For the text-containing cell, return its midpoint in (X, Y) coordinate format. 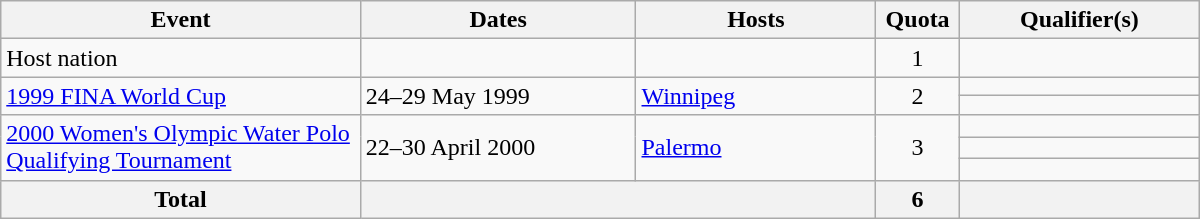
22–30 April 2000 (498, 148)
Host nation (181, 58)
1 (918, 58)
3 (918, 148)
Hosts (756, 20)
6 (918, 199)
2 (918, 96)
Palermo (756, 148)
Quota (918, 20)
Event (181, 20)
24–29 May 1999 (498, 96)
Dates (498, 20)
1999 FINA World Cup (181, 96)
2000 Women's Olympic Water Polo Qualifying Tournament (181, 148)
Total (181, 199)
Qualifier(s) (1080, 20)
Winnipeg (756, 96)
